Capture the cell that displays the provided text and extract its [x, y] central coordinate. 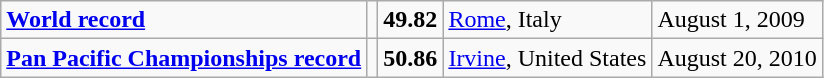
Pan Pacific Championships record [184, 58]
50.86 [410, 58]
Rome, Italy [548, 20]
Irvine, United States [548, 58]
World record [184, 20]
49.82 [410, 20]
August 20, 2010 [737, 58]
August 1, 2009 [737, 20]
